Provide the [X, Y] coordinate of the cell's center where the given text is located.  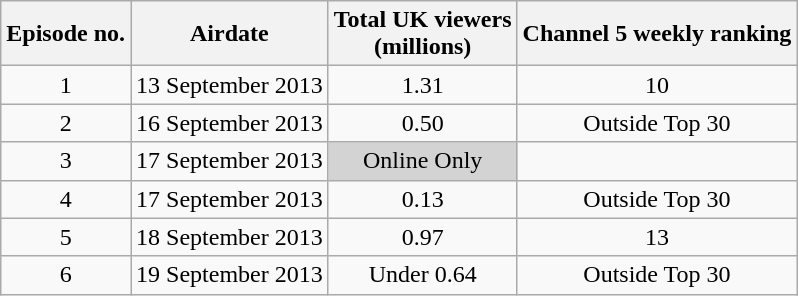
13 September 2013 [230, 85]
0.13 [422, 199]
1.31 [422, 85]
5 [66, 237]
19 September 2013 [230, 275]
13 [657, 237]
0.97 [422, 237]
10 [657, 85]
Airdate [230, 34]
Online Only [422, 161]
3 [66, 161]
4 [66, 199]
Under 0.64 [422, 275]
Channel 5 weekly ranking [657, 34]
1 [66, 85]
Total UK viewers (millions) [422, 34]
Episode no. [66, 34]
2 [66, 123]
18 September 2013 [230, 237]
6 [66, 275]
16 September 2013 [230, 123]
0.50 [422, 123]
